Find where the given text appears and provide that cell's center as (X, Y) coordinate. 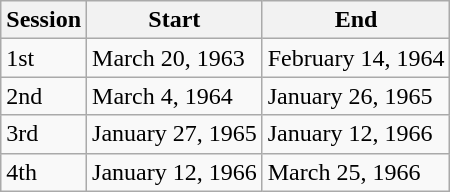
2nd (44, 96)
End (356, 20)
February 14, 1964 (356, 58)
March 25, 1966 (356, 172)
1st (44, 58)
January 27, 1965 (175, 134)
March 20, 1963 (175, 58)
3rd (44, 134)
March 4, 1964 (175, 96)
Session (44, 20)
Start (175, 20)
January 26, 1965 (356, 96)
4th (44, 172)
